Determine the [X, Y] coordinate at the center of the cell enclosing the given text.  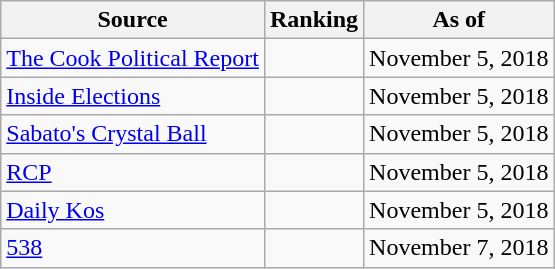
Daily Kos [133, 210]
Inside Elections [133, 96]
As of [459, 20]
538 [133, 248]
The Cook Political Report [133, 58]
Ranking [314, 20]
Sabato's Crystal Ball [133, 134]
November 7, 2018 [459, 248]
Source [133, 20]
RCP [133, 172]
